Return the (X, Y) coordinate for the center point of the cell that contains the specified text.  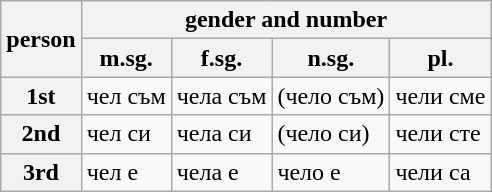
pl. (440, 58)
f.sg. (222, 58)
чела си (222, 134)
1st (41, 96)
чели сте (440, 134)
person (41, 39)
(чело си) (331, 134)
чела съм (222, 96)
чела е (222, 172)
чел съм (126, 96)
gender and number (286, 20)
m.sg. (126, 58)
3rd (41, 172)
чел си (126, 134)
чело е (331, 172)
чели са (440, 172)
чел е (126, 172)
2nd (41, 134)
(чело съм) (331, 96)
чели сме (440, 96)
n.sg. (331, 58)
